Pinpoint the cell where the given text exists, returning its (x, y) midpoint coordinate. 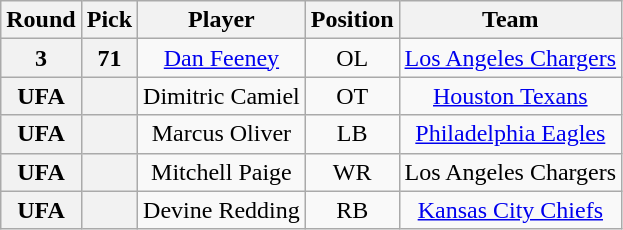
Position (352, 20)
Dan Feeney (222, 58)
3 (41, 58)
WR (352, 172)
Devine Redding (222, 210)
Pick (109, 20)
RB (352, 210)
Mitchell Paige (222, 172)
Team (510, 20)
OT (352, 96)
Player (222, 20)
Kansas City Chiefs (510, 210)
OL (352, 58)
Houston Texans (510, 96)
Marcus Oliver (222, 134)
Round (41, 20)
Philadelphia Eagles (510, 134)
LB (352, 134)
71 (109, 58)
Dimitric Camiel (222, 96)
